Extract the [X, Y] coordinate from the center of the cell holding the provided text.  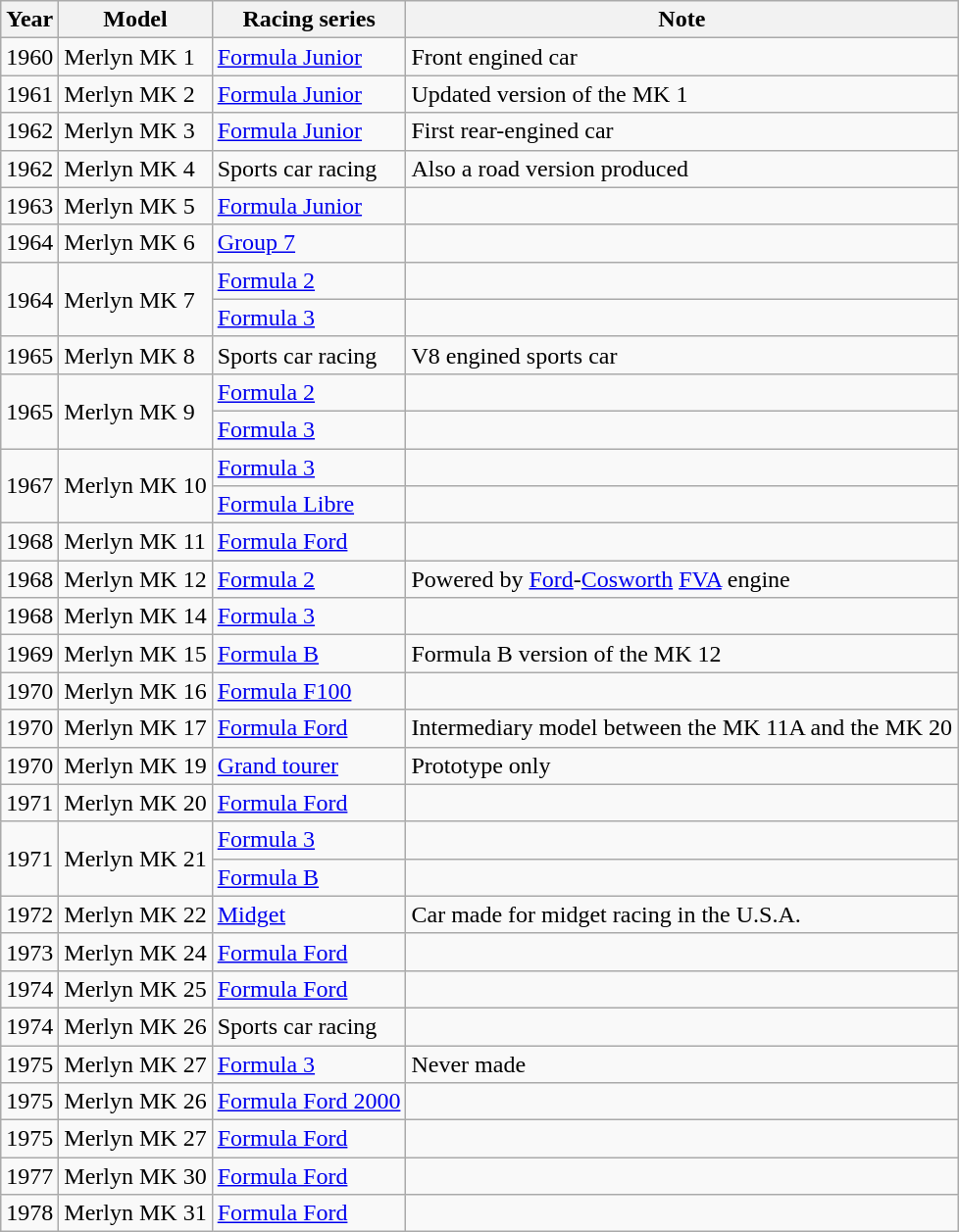
Never made [682, 1063]
1960 [29, 57]
Merlyn MK 3 [135, 131]
Merlyn MK 5 [135, 206]
Merlyn MK 30 [135, 1176]
Formula B version of the MK 12 [682, 654]
1973 [29, 952]
Merlyn MK 14 [135, 616]
Merlyn MK 2 [135, 94]
V8 engined sports car [682, 355]
Merlyn MK 8 [135, 355]
Merlyn MK 21 [135, 859]
Merlyn MK 10 [135, 486]
Merlyn MK 16 [135, 691]
Formula F100 [309, 691]
Merlyn MK 31 [135, 1213]
Merlyn MK 25 [135, 989]
Merlyn MK 4 [135, 169]
Grand tourer [309, 765]
1961 [29, 94]
Powered by Ford-Cosworth FVA engine [682, 579]
Merlyn MK 19 [135, 765]
1963 [29, 206]
Merlyn MK 7 [135, 299]
Merlyn MK 24 [135, 952]
1969 [29, 654]
Intermediary model between the MK 11A and the MK 20 [682, 728]
Car made for midget racing in the U.S.A. [682, 914]
Front engined car [682, 57]
Merlyn MK 6 [135, 243]
1977 [29, 1176]
Also a road version produced [682, 169]
Merlyn MK 11 [135, 542]
Prototype only [682, 765]
Merlyn MK 22 [135, 914]
Updated version of the MK 1 [682, 94]
Merlyn MK 9 [135, 411]
First rear-engined car [682, 131]
1978 [29, 1213]
Year [29, 20]
Merlyn MK 1 [135, 57]
Merlyn MK 12 [135, 579]
1972 [29, 914]
Group 7 [309, 243]
Midget [309, 914]
Merlyn MK 20 [135, 803]
Note [682, 20]
Merlyn MK 17 [135, 728]
Model [135, 20]
Formula Ford 2000 [309, 1102]
Merlyn MK 15 [135, 654]
Formula Libre [309, 505]
1967 [29, 486]
Racing series [309, 20]
